Pinpoint the cell where the given text exists, returning its [X, Y] midpoint coordinate. 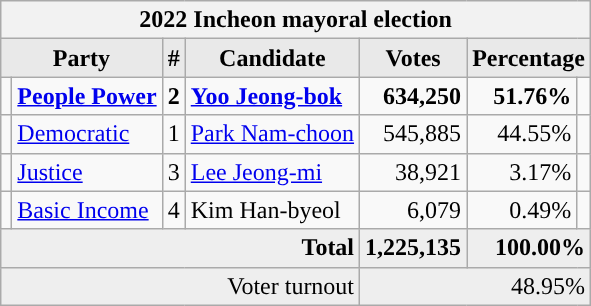
People Power [87, 96]
100.00% [529, 248]
0.49% [522, 210]
634,250 [414, 96]
# [174, 58]
Park Nam-choon [272, 134]
1,225,135 [414, 248]
38,921 [414, 172]
Party [82, 58]
4 [174, 210]
Percentage [529, 58]
6,079 [414, 210]
Total [180, 248]
2022 Incheon mayoral election [296, 20]
Yoo Jeong-bok [272, 96]
Justice [87, 172]
Votes [414, 58]
3 [174, 172]
Kim Han-byeol [272, 210]
1 [174, 134]
51.76% [522, 96]
3.17% [522, 172]
Basic Income [87, 210]
Democratic [87, 134]
Voter turnout [180, 286]
48.95% [476, 286]
Lee Jeong-mi [272, 172]
2 [174, 96]
Candidate [272, 58]
545,885 [414, 134]
44.55% [522, 134]
